Provide the (X, Y) coordinate of the cell's center where the given text is located.  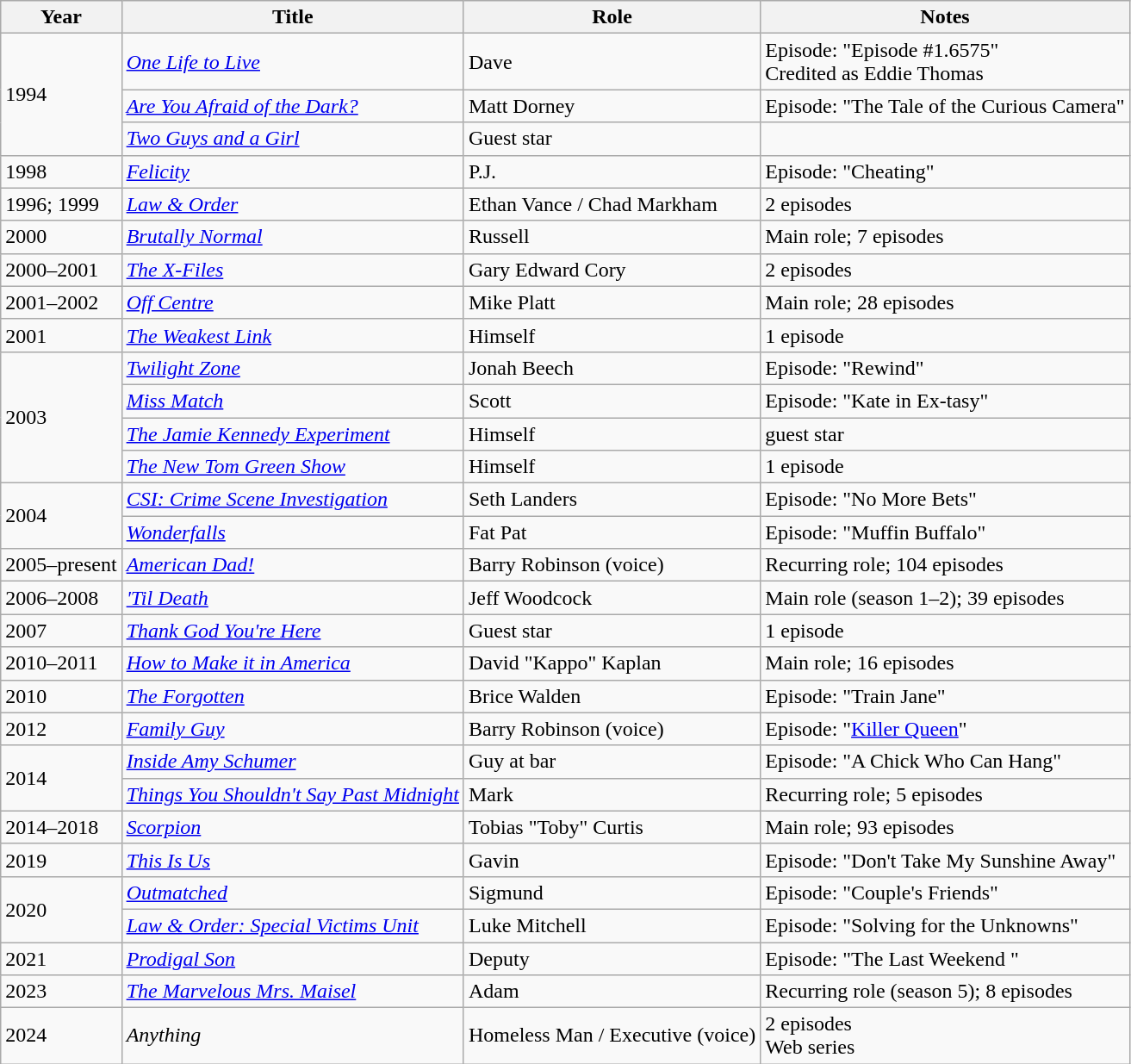
Law & Order: Special Victims Unit (293, 925)
Episode: "No More Bets" (945, 500)
Thank God You're Here (293, 631)
Twilight Zone (293, 368)
2005–present (61, 565)
Brutally Normal (293, 237)
Felicity (293, 171)
2014–2018 (61, 827)
Episode: "Couple's Friends" (945, 893)
The X-Files (293, 270)
Notes (945, 17)
Seth Landers (612, 500)
Inside Amy Schumer (293, 762)
Main role; 7 episodes (945, 237)
Episode: "Rewind" (945, 368)
2024 (61, 1036)
Jeff Woodcock (612, 598)
Year (61, 17)
2000–2001 (61, 270)
2003 (61, 417)
Mark (612, 794)
This Is Us (293, 860)
Episode: "Kate in Ex-tasy" (945, 401)
1996; 1999 (61, 204)
Tobias "Toby" Curtis (612, 827)
Main role; 93 episodes (945, 827)
One Life to Live (293, 62)
Jonah Beech (612, 368)
CSI: Crime Scene Investigation (293, 500)
Prodigal Son (293, 959)
Episode: "Episode #1.6575"Credited as Eddie Thomas (945, 62)
Things You Shouldn't Say Past Midnight (293, 794)
Outmatched (293, 893)
'Til Death (293, 598)
How to Make it in America (293, 663)
Main role (season 1–2); 39 episodes (945, 598)
The Jamie Kennedy Experiment (293, 433)
Episode: "Killer Queen" (945, 729)
Episode: "A Chick Who Can Hang" (945, 762)
Two Guys and a Girl (293, 139)
Dave (612, 62)
P.J. (612, 171)
2014 (61, 778)
1998 (61, 171)
2023 (61, 992)
guest star (945, 433)
2006–2008 (61, 598)
Miss Match (293, 401)
2001 (61, 335)
Episode: "Solving for the Unknowns" (945, 925)
Fat Pat (612, 532)
2007 (61, 631)
2019 (61, 860)
Deputy (612, 959)
2012 (61, 729)
Episode: "Train Jane" (945, 696)
Episode: "The Last Weekend " (945, 959)
Ethan Vance / Chad Markham (612, 204)
Main role; 28 episodes (945, 302)
American Dad! (293, 565)
Guy at bar (612, 762)
Role (612, 17)
Main role; 16 episodes (945, 663)
Title (293, 17)
2001–2002 (61, 302)
Adam (612, 992)
Law & Order (293, 204)
Russell (612, 237)
Are You Afraid of the Dark? (293, 106)
Mike Platt (612, 302)
Episode: "The Tale of the Curious Camera" (945, 106)
Sigmund (612, 893)
Recurring role; 104 episodes (945, 565)
Scott (612, 401)
The Forgotten (293, 696)
Brice Walden (612, 696)
2 episodesWeb series (945, 1036)
2010–2011 (61, 663)
Recurring role; 5 episodes (945, 794)
Luke Mitchell (612, 925)
2021 (61, 959)
Matt Dorney (612, 106)
Wonderfalls (293, 532)
Off Centre (293, 302)
David "Kappo" Kaplan (612, 663)
Episode: "Don't Take My Sunshine Away" (945, 860)
Family Guy (293, 729)
2020 (61, 909)
The Marvelous Mrs. Maisel (293, 992)
1994 (61, 95)
Gary Edward Cory (612, 270)
Episode: "Muffin Buffalo" (945, 532)
Recurring role (season 5); 8 episodes (945, 992)
2004 (61, 516)
Anything (293, 1036)
Episode: "Cheating" (945, 171)
The New Tom Green Show (293, 467)
The Weakest Link (293, 335)
Gavin (612, 860)
2010 (61, 696)
2000 (61, 237)
Scorpion (293, 827)
Homeless Man / Executive (voice) (612, 1036)
